Output the [x, y] coordinate of the center of the cell containing the given text.  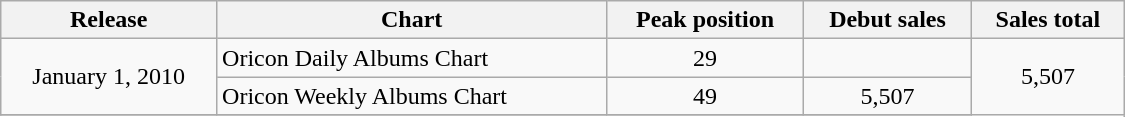
Sales total [1048, 20]
Release [109, 20]
29 [706, 58]
Debut sales [887, 20]
49 [706, 96]
Chart [412, 20]
January 1, 2010 [109, 77]
Peak position [706, 20]
Oricon Weekly Albums Chart [412, 96]
Oricon Daily Albums Chart [412, 58]
